Identify which cell holds the provided text, then report its [X, Y] central coordinate. 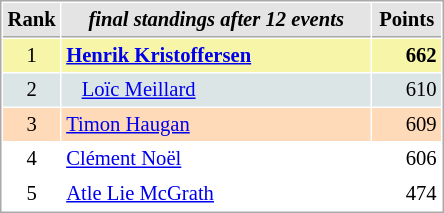
Timon Haugan [216, 124]
4 [32, 158]
final standings after 12 events [216, 20]
Rank [32, 20]
Loïc Meillard [216, 90]
606 [406, 158]
609 [406, 124]
Atle Lie McGrath [216, 194]
610 [406, 90]
5 [32, 194]
1 [32, 56]
474 [406, 194]
3 [32, 124]
Henrik Kristoffersen [216, 56]
662 [406, 56]
Points [406, 20]
2 [32, 90]
Clément Noël [216, 158]
